Pinpoint the cell where the given text exists, returning its [X, Y] midpoint coordinate. 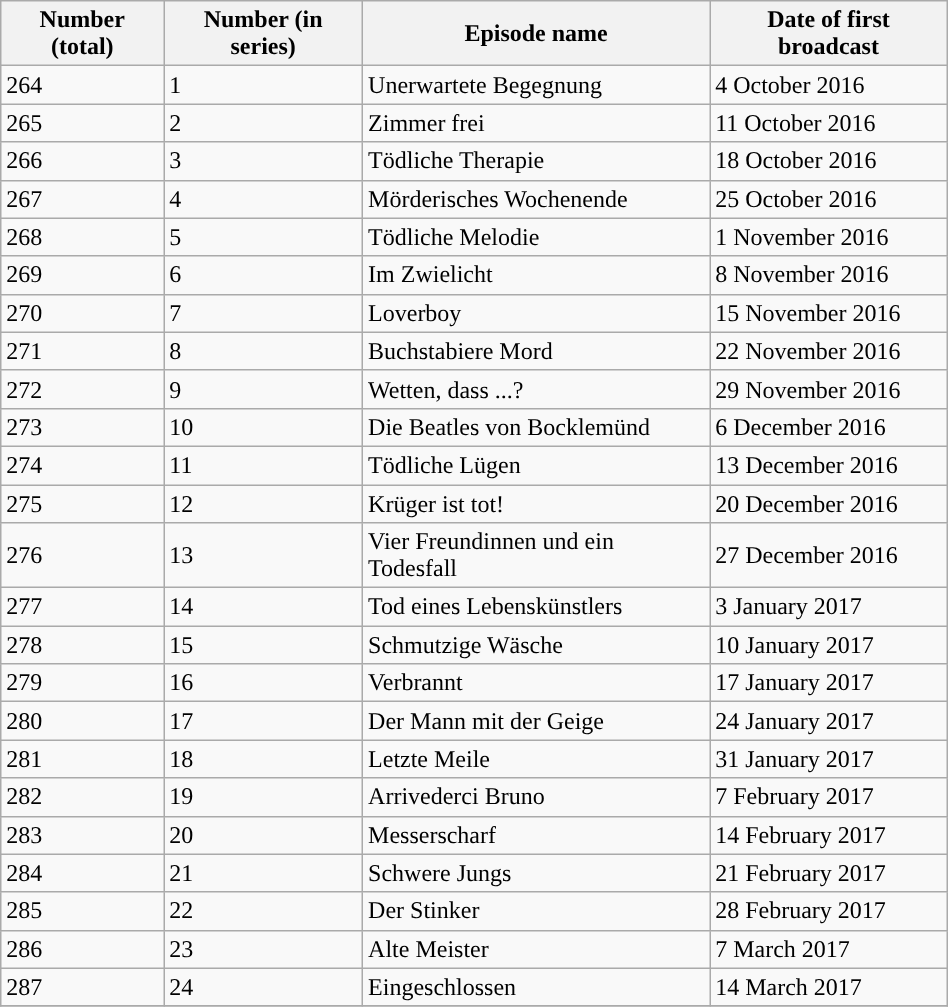
22 November 2016 [829, 351]
16 [264, 683]
Zimmer frei [536, 123]
Number (in series) [264, 34]
3 [264, 161]
Tödliche Melodie [536, 237]
Mörderisches Wochenende [536, 199]
Loverboy [536, 313]
Der Stinker [536, 911]
12 [264, 503]
6 [264, 275]
7 March 2017 [829, 949]
Messerscharf [536, 835]
2 [264, 123]
28 February 2017 [829, 911]
282 [82, 797]
Tödliche Therapie [536, 161]
266 [82, 161]
272 [82, 389]
284 [82, 873]
264 [82, 85]
13 [264, 556]
285 [82, 911]
Krüger ist tot! [536, 503]
5 [264, 237]
18 [264, 759]
19 [264, 797]
11 [264, 465]
24 [264, 987]
21 February 2017 [829, 873]
275 [82, 503]
Episode name [536, 34]
31 January 2017 [829, 759]
Arrivederci Bruno [536, 797]
276 [82, 556]
10 January 2017 [829, 645]
286 [82, 949]
265 [82, 123]
24 January 2017 [829, 721]
Number (total) [82, 34]
Im Zwielicht [536, 275]
7 February 2017 [829, 797]
271 [82, 351]
Schwere Jungs [536, 873]
20 [264, 835]
25 October 2016 [829, 199]
15 [264, 645]
277 [82, 607]
9 [264, 389]
10 [264, 427]
17 January 2017 [829, 683]
14 March 2017 [829, 987]
3 January 2017 [829, 607]
7 [264, 313]
4 [264, 199]
15 November 2016 [829, 313]
279 [82, 683]
27 December 2016 [829, 556]
278 [82, 645]
29 November 2016 [829, 389]
Vier Freundinnen und ein Todesfall [536, 556]
281 [82, 759]
Schmutzige Wäsche [536, 645]
287 [82, 987]
280 [82, 721]
1 [264, 85]
4 October 2016 [829, 85]
283 [82, 835]
22 [264, 911]
270 [82, 313]
8 November 2016 [829, 275]
13 December 2016 [829, 465]
17 [264, 721]
274 [82, 465]
14 February 2017 [829, 835]
23 [264, 949]
269 [82, 275]
6 December 2016 [829, 427]
273 [82, 427]
268 [82, 237]
267 [82, 199]
8 [264, 351]
Date of first broadcast [829, 34]
21 [264, 873]
Eingeschlossen [536, 987]
Tödliche Lügen [536, 465]
Wetten, dass ...? [536, 389]
Alte Meister [536, 949]
Der Mann mit der Geige [536, 721]
1 November 2016 [829, 237]
Tod eines Lebenskünstlers [536, 607]
Letzte Meile [536, 759]
20 December 2016 [829, 503]
Verbrannt [536, 683]
18 October 2016 [829, 161]
Die Beatles von Bocklemünd [536, 427]
11 October 2016 [829, 123]
Buchstabiere Mord [536, 351]
14 [264, 607]
Unerwartete Begegnung [536, 85]
